Determine the [X, Y] coordinate at the center of the cell enclosing the given text.  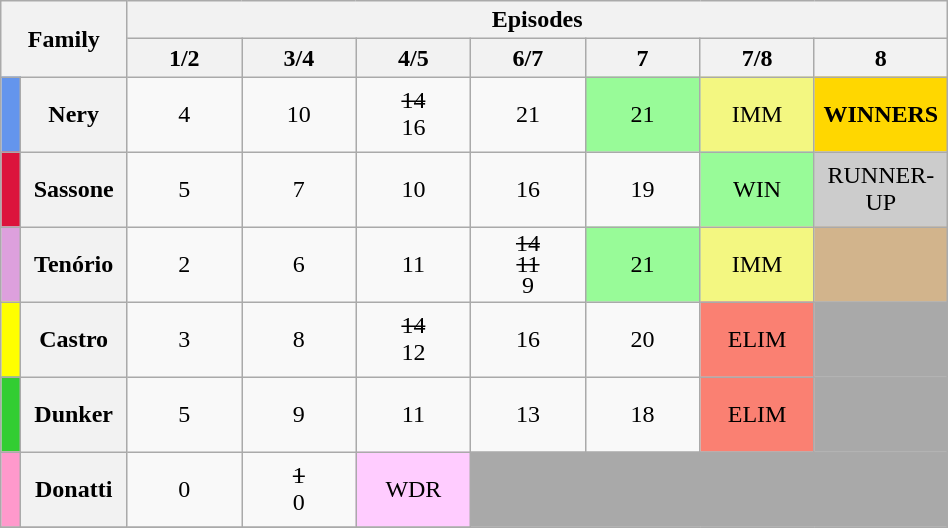
Sassone [74, 190]
4/5 [414, 58]
Episodes [537, 20]
0 [184, 490]
Donatti [74, 490]
7/8 [758, 58]
1416 [414, 114]
20 [642, 340]
6 [300, 264]
WINNERS [880, 114]
WDR [414, 490]
3 [184, 340]
18 [642, 414]
Nery [74, 114]
2 [184, 264]
4 [184, 114]
14119 [528, 264]
1/2 [184, 58]
Dunker [74, 414]
3/4 [300, 58]
WIN [758, 190]
Castro [74, 340]
Family [64, 39]
19 [642, 190]
1412 [414, 340]
RUNNER-UP [880, 190]
6/7 [528, 58]
13 [528, 414]
9 [300, 414]
Tenório [74, 264]
